Return the [x, y] coordinate for the center point of the cell that contains the specified text.  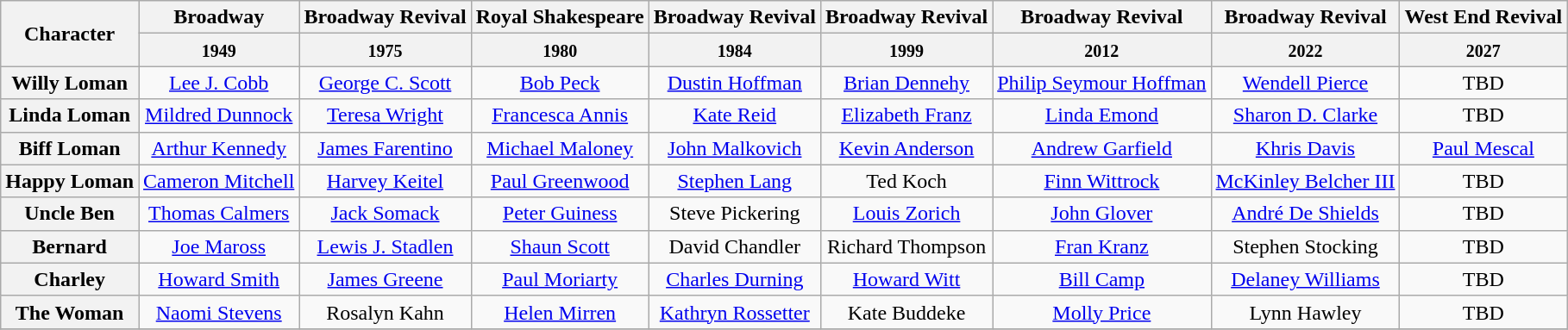
John Glover [1102, 214]
Arthur Kennedy [219, 148]
Naomi Stevens [219, 312]
Shaun Scott [560, 246]
Wendell Pierce [1306, 83]
Howard Smith [219, 279]
Broadway [219, 17]
Fran Kranz [1102, 246]
Paul Mescal [1483, 148]
The Woman [70, 312]
Francesca Annis [560, 115]
Charley [70, 279]
Delaney Williams [1306, 279]
Joe Maross [219, 246]
George C. Scott [385, 83]
Uncle Ben [70, 214]
Character [70, 34]
Kathryn Rossetter [735, 312]
Andrew Garfield [1102, 148]
Philip Seymour Hoffman [1102, 83]
Peter Guiness [560, 214]
Kate Buddeke [906, 312]
Rosalyn Kahn [385, 312]
Helen Mirren [560, 312]
Paul Greenwood [560, 181]
Lynn Hawley [1306, 312]
Linda Emond [1102, 115]
2027 [1483, 50]
Lee J. Cobb [219, 83]
Steve Pickering [735, 214]
Dustin Hoffman [735, 83]
Khris Davis [1306, 148]
Cameron Mitchell [219, 181]
Willy Loman [70, 83]
John Malkovich [735, 148]
Bill Camp [1102, 279]
Molly Price [1102, 312]
2022 [1306, 50]
Michael Maloney [560, 148]
Stephen Stocking [1306, 246]
Howard Witt [906, 279]
Harvey Keitel [385, 181]
David Chandler [735, 246]
2012 [1102, 50]
1949 [219, 50]
Happy Loman [70, 181]
Paul Moriarty [560, 279]
Stephen Lang [735, 181]
Kevin Anderson [906, 148]
1999 [906, 50]
Biff Loman [70, 148]
Linda Loman [70, 115]
1984 [735, 50]
Teresa Wright [385, 115]
André De Shields [1306, 214]
1980 [560, 50]
Louis Zorich [906, 214]
Thomas Calmers [219, 214]
James Farentino [385, 148]
Brian Dennehy [906, 83]
Bob Peck [560, 83]
Elizabeth Franz [906, 115]
Bernard [70, 246]
Royal Shakespeare [560, 17]
Richard Thompson [906, 246]
Mildred Dunnock [219, 115]
Sharon D. Clarke [1306, 115]
McKinley Belcher III [1306, 181]
Lewis J. Stadlen [385, 246]
Jack Somack [385, 214]
James Greene [385, 279]
Finn Wittrock [1102, 181]
West End Revival [1483, 17]
1975 [385, 50]
Charles Durning [735, 279]
Kate Reid [735, 115]
Ted Koch [906, 181]
